Output the [x, y] coordinate of the center of the cell containing the given text.  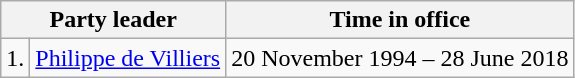
20 November 1994 – 28 June 2018 [400, 58]
Philippe de Villiers [128, 58]
Time in office [400, 20]
1. [16, 58]
Party leader [114, 20]
